Locate the cell with the specified text and output its (x, y) center coordinate. 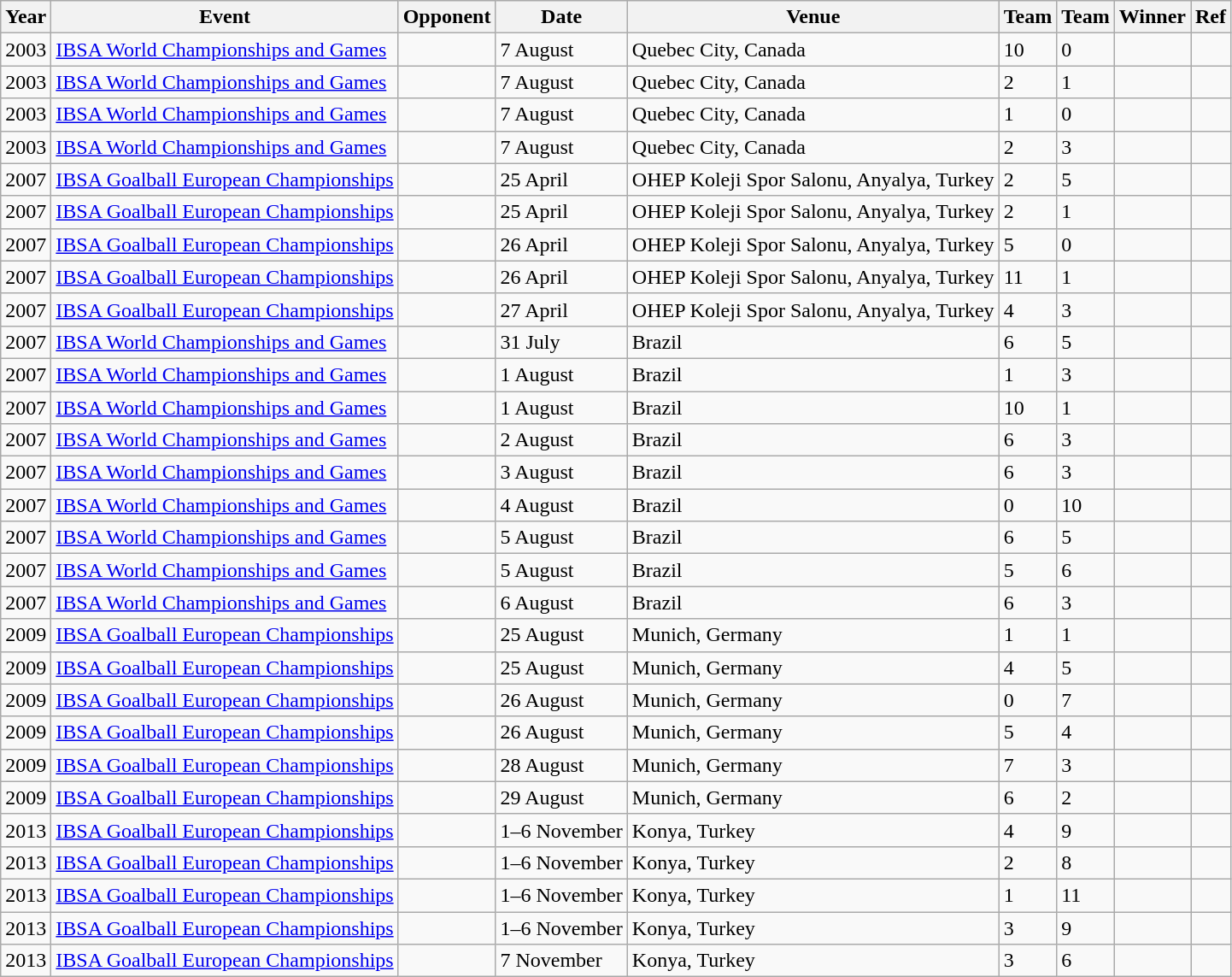
Venue (813, 17)
Opponent (447, 17)
31 July (561, 342)
8 (1086, 862)
28 August (561, 765)
Date (561, 17)
Winner (1152, 17)
Event (225, 17)
4 August (561, 505)
Ref (1211, 17)
7 November (561, 961)
2 August (561, 440)
3 August (561, 473)
29 August (561, 797)
6 August (561, 603)
27 April (561, 309)
Year (26, 17)
